Return the [X, Y] coordinate for the center point of the cell that contains the specified text.  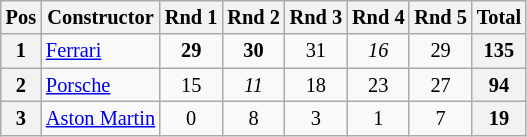
Rnd 2 [253, 17]
16 [378, 51]
30 [253, 51]
Rnd 3 [316, 17]
7 [440, 118]
94 [499, 85]
23 [378, 85]
8 [253, 118]
Ferrari [100, 51]
Constructor [100, 17]
15 [191, 85]
0 [191, 118]
31 [316, 51]
Pos [21, 17]
Porsche [100, 85]
Total [499, 17]
18 [316, 85]
Rnd 4 [378, 17]
Rnd 5 [440, 17]
11 [253, 85]
19 [499, 118]
Aston Martin [100, 118]
27 [440, 85]
2 [21, 85]
Rnd 1 [191, 17]
135 [499, 51]
